Return (x, y) of the center of cell containing provided text 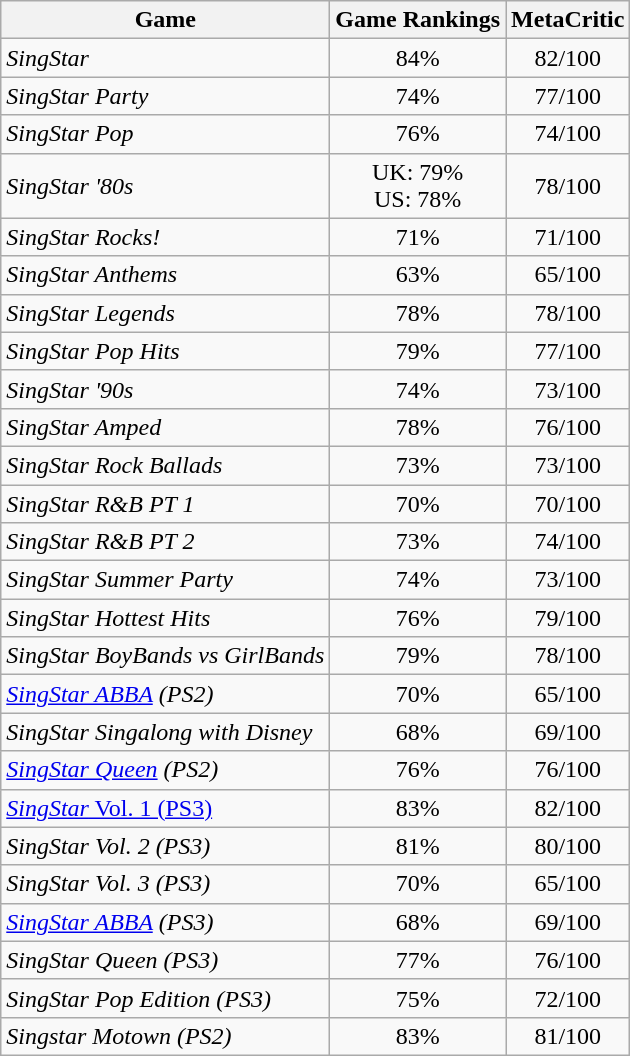
SingStar ABBA (PS2) (166, 694)
81% (418, 846)
80/100 (568, 846)
SingStar Hottest Hits (166, 618)
SingStar Pop Hits (166, 351)
Singstar Motown (PS2) (166, 1036)
75% (418, 998)
Game (166, 20)
SingStar Singalong with Disney (166, 732)
SingStar '80s (166, 186)
SingStar Anthems (166, 275)
79/100 (568, 618)
SingStar R&B PT 1 (166, 503)
SingStar Party (166, 96)
SingStar Queen (PS2) (166, 770)
71/100 (568, 237)
70/100 (568, 503)
MetaCritic (568, 20)
SingStar Vol. 2 (PS3) (166, 846)
77% (418, 960)
SingStar Queen (PS3) (166, 960)
SingStar Pop Edition (PS3) (166, 998)
63% (418, 275)
SingStar ABBA (PS3) (166, 922)
SingStar Rock Ballads (166, 465)
SingStar (166, 58)
SingStar Vol. 1 (PS3) (166, 808)
Game Rankings (418, 20)
SingStar BoyBands vs GirlBands (166, 656)
SingStar Rocks! (166, 237)
SingStar '90s (166, 389)
SingStar Vol. 3 (PS3) (166, 884)
72/100 (568, 998)
84% (418, 58)
SingStar Pop (166, 134)
81/100 (568, 1036)
71% (418, 237)
SingStar Legends (166, 313)
SingStar Summer Party (166, 580)
UK: 79% US: 78% (418, 186)
SingStar Amped (166, 427)
SingStar R&B PT 2 (166, 542)
